Pinpoint the cell where the given text exists, returning its (X, Y) midpoint coordinate. 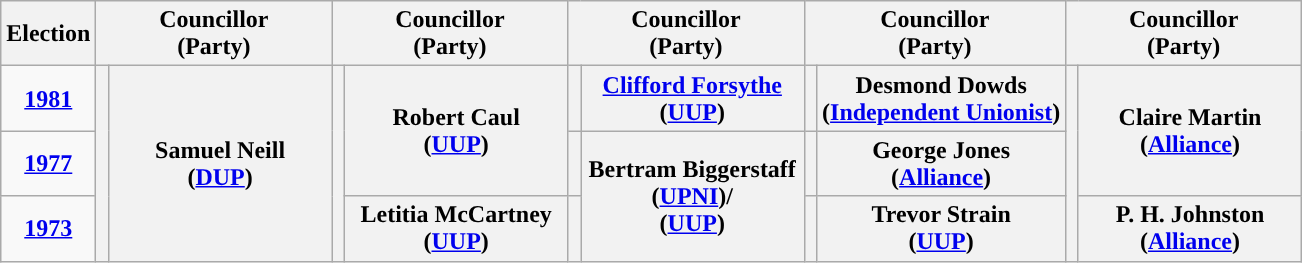
Robert Caul (UUP) (456, 131)
Bertram Biggerstaff (UPNI)/ (UUP) (692, 196)
1977 (48, 164)
Desmond Dowds (Independent Unionist) (942, 98)
1973 (48, 228)
George Jones (Alliance) (942, 164)
1981 (48, 98)
Claire Martin (Alliance) (1190, 131)
Samuel Neill (DUP) (220, 164)
Trevor Strain (UUP) (942, 228)
Election (48, 34)
Letitia McCartney (UUP) (456, 228)
Clifford Forsythe (UUP) (692, 98)
P. H. Johnston (Alliance) (1190, 228)
